Scan for the cell matching the given text and deliver its (x, y) coordinate at center. 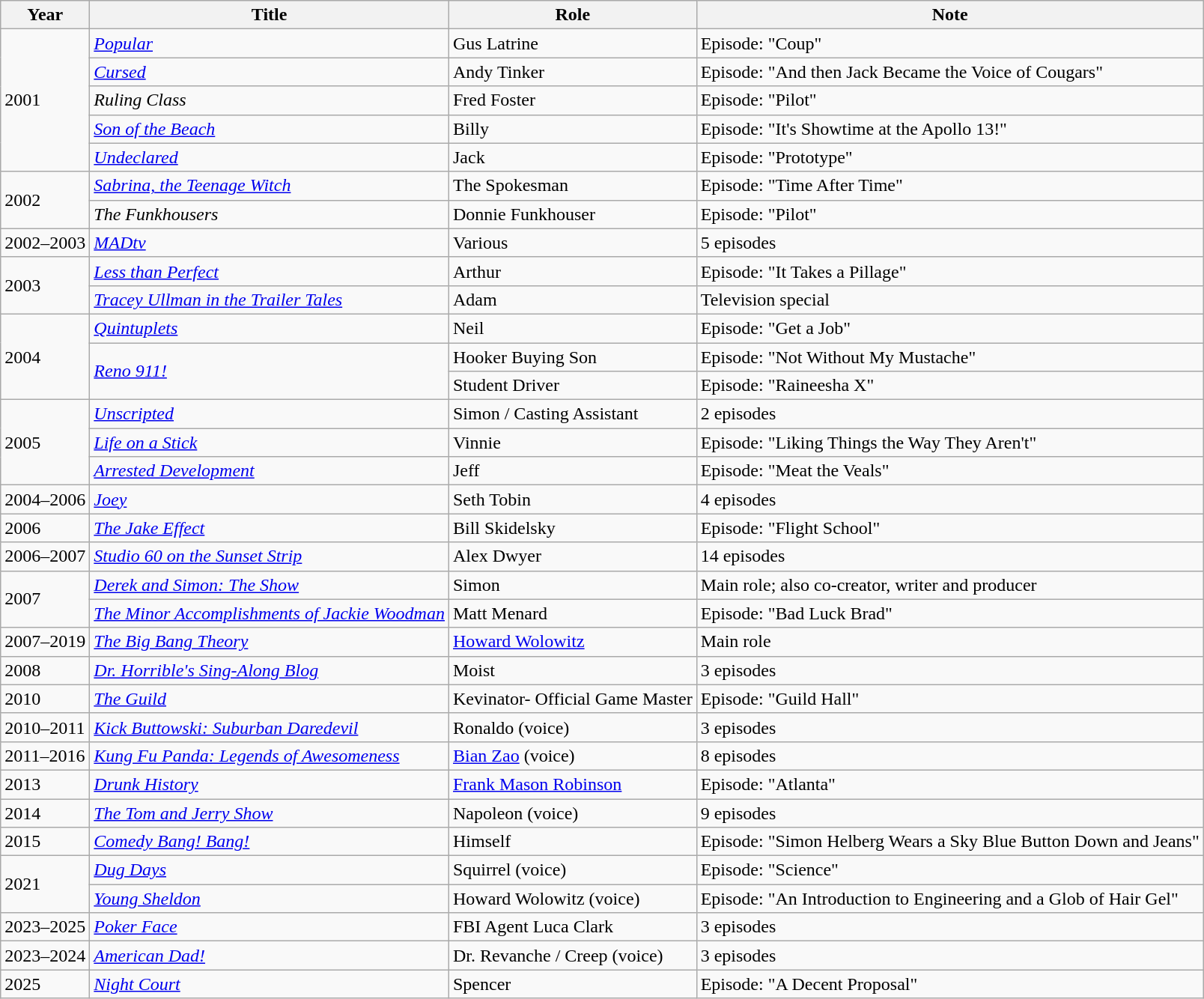
Andy Tinker (572, 72)
Episode: "Bad Luck Brad" (949, 613)
Bill Skidelsky (572, 528)
Episode: "It's Showtime at the Apollo 13!" (949, 129)
Episode: "Simon Helberg Wears a Sky Blue Button Down and Jeans" (949, 842)
Undeclared (270, 157)
8 episodes (949, 756)
American Dad! (270, 956)
Alex Dwyer (572, 556)
Episode: "Flight School" (949, 528)
2023–2024 (45, 956)
The Funkhousers (270, 214)
Episode: "A Decent Proposal" (949, 984)
Episode: "Not Without My Mustache" (949, 357)
Adam (572, 300)
Squirrel (voice) (572, 870)
Simon / Casting Assistant (572, 414)
Napoleon (voice) (572, 813)
Neil (572, 328)
Episode: "Meat the Veals" (949, 471)
Kevinator- Official Game Master (572, 699)
Comedy Bang! Bang! (270, 842)
Vinnie (572, 443)
Gus Latrine (572, 43)
Poker Face (270, 927)
Night Court (270, 984)
2006 (45, 528)
Matt Menard (572, 613)
2002–2003 (45, 243)
9 episodes (949, 813)
Fred Foster (572, 100)
2014 (45, 813)
Studio 60 on the Sunset Strip (270, 556)
Quintuplets (270, 328)
Derek and Simon: The Show (270, 585)
Drunk History (270, 784)
2011–2016 (45, 756)
Episode: "An Introduction to Engineering and a Glob of Hair Gel" (949, 899)
Role (572, 15)
2005 (45, 443)
Episode: "Get a Job" (949, 328)
Episode: "Science" (949, 870)
Episode: "Atlanta" (949, 784)
2007–2019 (45, 642)
Episode: "And then Jack Became the Voice of Cougars" (949, 72)
Billy (572, 129)
Hooker Buying Son (572, 357)
2003 (45, 285)
5 episodes (949, 243)
Note (949, 15)
Jack (572, 157)
Main role; also co-creator, writer and producer (949, 585)
Title (270, 15)
Son of the Beach (270, 129)
Seth Tobin (572, 499)
Less than Perfect (270, 271)
MADtv (270, 243)
Tracey Ullman in the Trailer Tales (270, 300)
Kick Buttowski: Suburban Daredevil (270, 727)
Howard Wolowitz (572, 642)
Simon (572, 585)
Episode: "Raineesha X" (949, 386)
4 episodes (949, 499)
Unscripted (270, 414)
Kung Fu Panda: Legends of Awesomeness (270, 756)
Young Sheldon (270, 899)
Ruling Class (270, 100)
2 episodes (949, 414)
2015 (45, 842)
Student Driver (572, 386)
2023–2025 (45, 927)
Howard Wolowitz (voice) (572, 899)
Reno 911! (270, 371)
Episode: "Coup" (949, 43)
2008 (45, 670)
Bian Zao (voice) (572, 756)
The Big Bang Theory (270, 642)
Jeff (572, 471)
Sabrina, the Teenage Witch (270, 186)
2002 (45, 200)
2004 (45, 356)
Popular (270, 43)
2006–2007 (45, 556)
Ronaldo (voice) (572, 727)
2007 (45, 599)
Episode: "Prototype" (949, 157)
FBI Agent Luca Clark (572, 927)
Television special (949, 300)
Various (572, 243)
Spencer (572, 984)
2010 (45, 699)
2004–2006 (45, 499)
Arrested Development (270, 471)
2021 (45, 884)
Dr. Horrible's Sing-Along Blog (270, 670)
The Guild (270, 699)
Arthur (572, 271)
2013 (45, 784)
The Minor Accomplishments of Jackie Woodman (270, 613)
The Jake Effect (270, 528)
The Tom and Jerry Show (270, 813)
2010–2011 (45, 727)
2025 (45, 984)
Himself (572, 842)
Joey (270, 499)
14 episodes (949, 556)
Donnie Funkhouser (572, 214)
Main role (949, 642)
Frank Mason Robinson (572, 784)
Dr. Revanche / Creep (voice) (572, 956)
Life on a Stick (270, 443)
Episode: "Time After Time" (949, 186)
Moist (572, 670)
Episode: "Guild Hall" (949, 699)
Year (45, 15)
Cursed (270, 72)
The Spokesman (572, 186)
Episode: "Liking Things the Way They Aren't" (949, 443)
Dug Days (270, 870)
Episode: "It Takes a Pillage" (949, 271)
2001 (45, 100)
